Output the (x, y) coordinate of the center of the cell containing the given text.  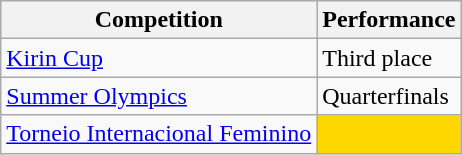
Torneio Internacional Feminino (159, 134)
Third place (389, 58)
Competition (159, 20)
Quarterfinals (389, 96)
Performance (389, 20)
Summer Olympics (159, 96)
Kirin Cup (159, 58)
